Scan for the cell matching the given text and deliver its (X, Y) coordinate at center. 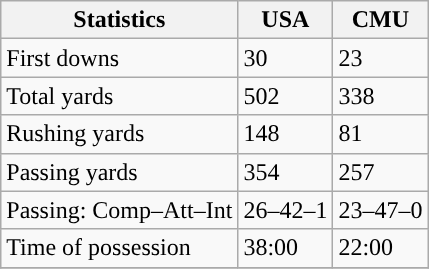
Total yards (120, 96)
23–47–0 (380, 210)
Rushing yards (120, 134)
148 (286, 134)
354 (286, 172)
502 (286, 96)
30 (286, 58)
CMU (380, 20)
Passing: Comp–Att–Int (120, 210)
26–42–1 (286, 210)
38:00 (286, 248)
Time of possession (120, 248)
338 (380, 96)
23 (380, 58)
257 (380, 172)
Passing yards (120, 172)
USA (286, 20)
First downs (120, 58)
Statistics (120, 20)
22:00 (380, 248)
81 (380, 134)
